Find where the given text appears and provide that cell's center as (X, Y) coordinate. 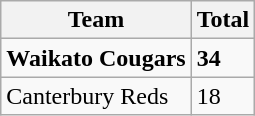
Waikato Cougars (96, 58)
Total (223, 20)
18 (223, 96)
34 (223, 58)
Team (96, 20)
Canterbury Reds (96, 96)
